Detect which cell encompasses the target text, then output its (x, y) center coordinate. 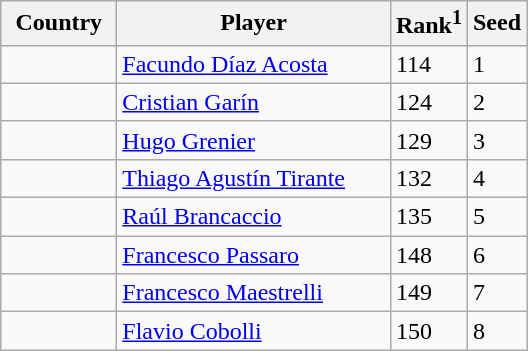
8 (496, 331)
Francesco Maestrelli (254, 293)
Facundo Díaz Acosta (254, 64)
135 (428, 217)
3 (496, 140)
148 (428, 255)
Francesco Passaro (254, 255)
Hugo Grenier (254, 140)
Raúl Brancaccio (254, 217)
1 (496, 64)
7 (496, 293)
4 (496, 178)
Country (59, 24)
Thiago Agustín Tirante (254, 178)
Flavio Cobolli (254, 331)
Seed (496, 24)
5 (496, 217)
Rank1 (428, 24)
132 (428, 178)
Cristian Garín (254, 102)
6 (496, 255)
2 (496, 102)
129 (428, 140)
Player (254, 24)
149 (428, 293)
150 (428, 331)
124 (428, 102)
114 (428, 64)
